Determine the [x, y] coordinate at the center of the cell enclosing the given text.  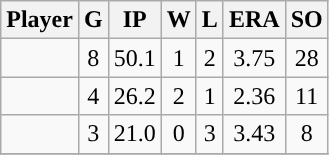
ERA [254, 20]
IP [134, 20]
W [178, 20]
28 [306, 58]
26.2 [134, 96]
50.1 [134, 58]
11 [306, 96]
G [93, 20]
2.36 [254, 96]
4 [93, 96]
Player [40, 20]
SO [306, 20]
3.43 [254, 134]
3.75 [254, 58]
21.0 [134, 134]
L [210, 20]
0 [178, 134]
